Return the (x, y) coordinate for the center point of the cell that contains the specified text.  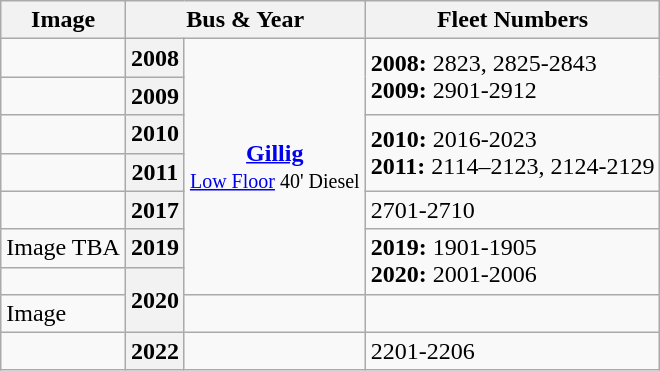
2701-2710 (512, 210)
Fleet Numbers (512, 20)
GilligLow Floor 40' Diesel (274, 166)
2008: 2823, 2825-28432009: 2901-2912 (512, 77)
2010 (154, 134)
2010: 2016-20232011: 2114–2123, 2124-2129 (512, 153)
2019: 1901-19052020: 2001-2006 (512, 262)
2201-2206 (512, 351)
2011 (154, 172)
2020 (154, 300)
2017 (154, 210)
2022 (154, 351)
Image TBA (64, 248)
2009 (154, 96)
2019 (154, 248)
2008 (154, 58)
Bus & Year (245, 20)
